Pinpoint the cell where the given text exists, returning its (x, y) midpoint coordinate. 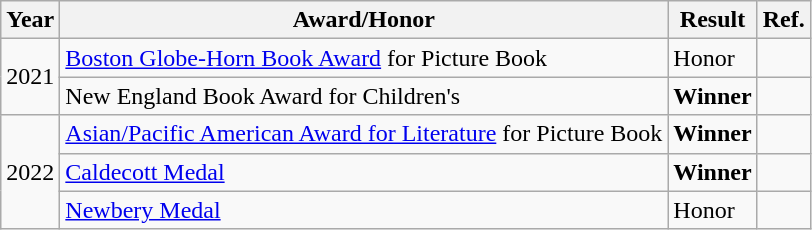
2021 (30, 77)
Newbery Medal (364, 210)
2022 (30, 172)
Asian/Pacific American Award for Literature for Picture Book (364, 134)
Ref. (784, 20)
Caldecott Medal (364, 172)
Boston Globe-Horn Book Award for Picture Book (364, 58)
Year (30, 20)
Result (712, 20)
New England Book Award for Children's (364, 96)
Award/Honor (364, 20)
